Detect which cell encompasses the target text, then output its [X, Y] center coordinate. 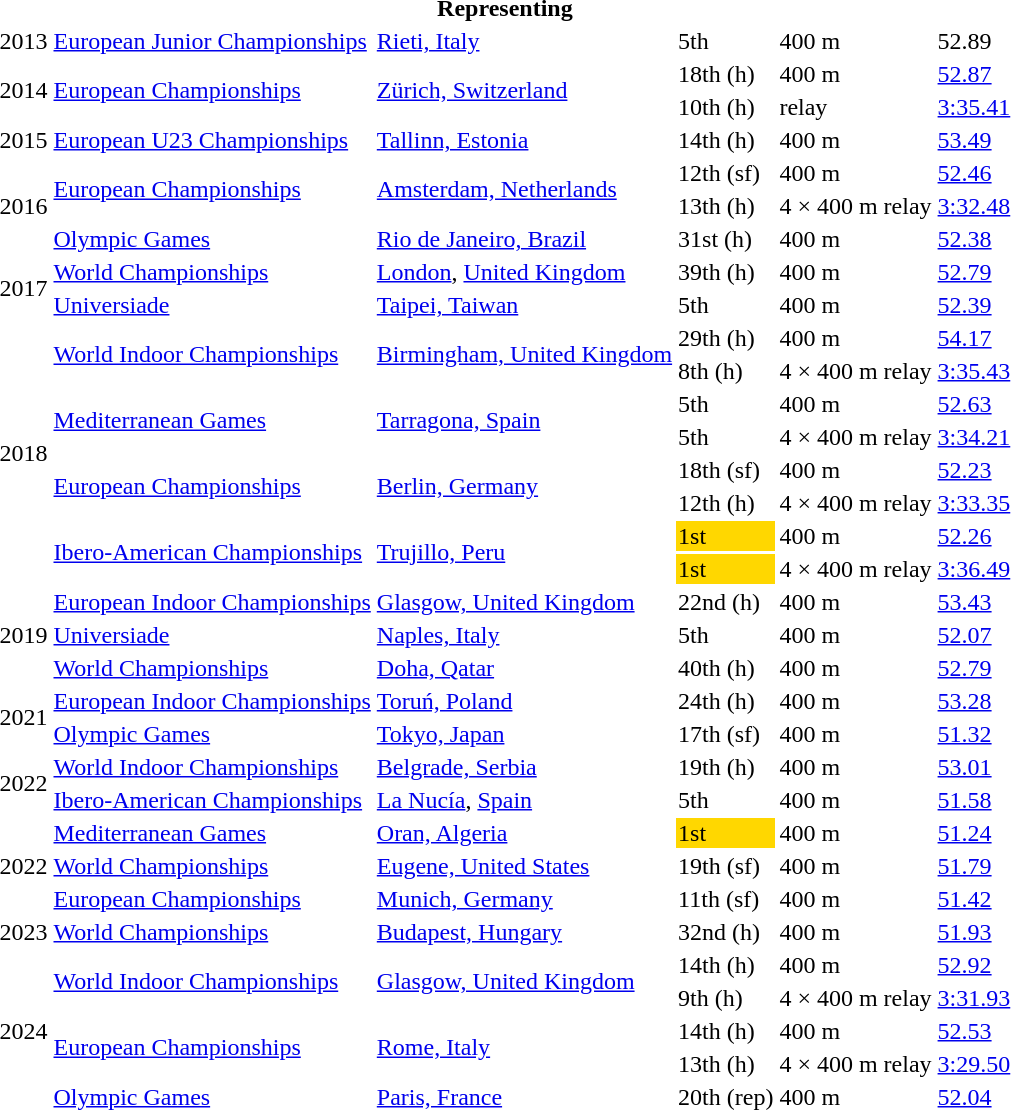
12th (h) [726, 503]
Tokyo, Japan [524, 734]
32nd (h) [726, 932]
Oran, Algeria [524, 833]
Tallinn, Estonia [524, 140]
European U23 Championships [212, 140]
10th (h) [726, 107]
European Junior Championships [212, 41]
18th (h) [726, 74]
Rome, Italy [524, 1048]
Munich, Germany [524, 899]
17th (sf) [726, 734]
11th (sf) [726, 899]
12th (sf) [726, 173]
9th (h) [726, 998]
18th (sf) [726, 470]
Birmingham, United Kingdom [524, 354]
Trujillo, Peru [524, 552]
Budapest, Hungary [524, 932]
Naples, Italy [524, 635]
19th (sf) [726, 866]
relay [856, 107]
Doha, Qatar [524, 668]
London, United Kingdom [524, 272]
Amsterdam, Netherlands [524, 190]
Zürich, Switzerland [524, 90]
Eugene, United States [524, 866]
22nd (h) [726, 602]
Rio de Janeiro, Brazil [524, 239]
La Nucía, Spain [524, 800]
29th (h) [726, 338]
19th (h) [726, 767]
39th (h) [726, 272]
8th (h) [726, 371]
31st (h) [726, 239]
Rieti, Italy [524, 41]
Belgrade, Serbia [524, 767]
Berlin, Germany [524, 486]
Tarragona, Spain [524, 420]
24th (h) [726, 701]
Taipei, Taiwan [524, 305]
Toruń, Poland [524, 701]
40th (h) [726, 668]
